Capture the cell that displays the provided text and extract its (X, Y) central coordinate. 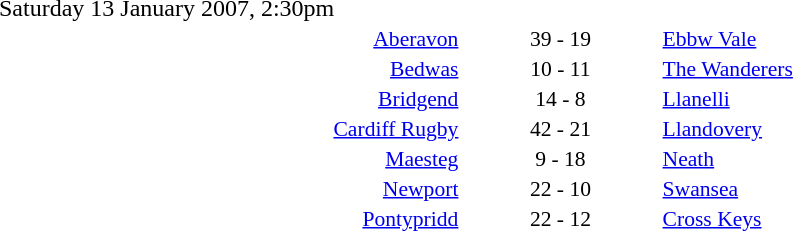
39 - 19 (560, 38)
22 - 10 (560, 188)
14 - 8 (560, 98)
42 - 21 (560, 128)
9 - 18 (560, 158)
10 - 11 (560, 68)
